Determine the (X, Y) coordinate at the center of the cell enclosing the given text.  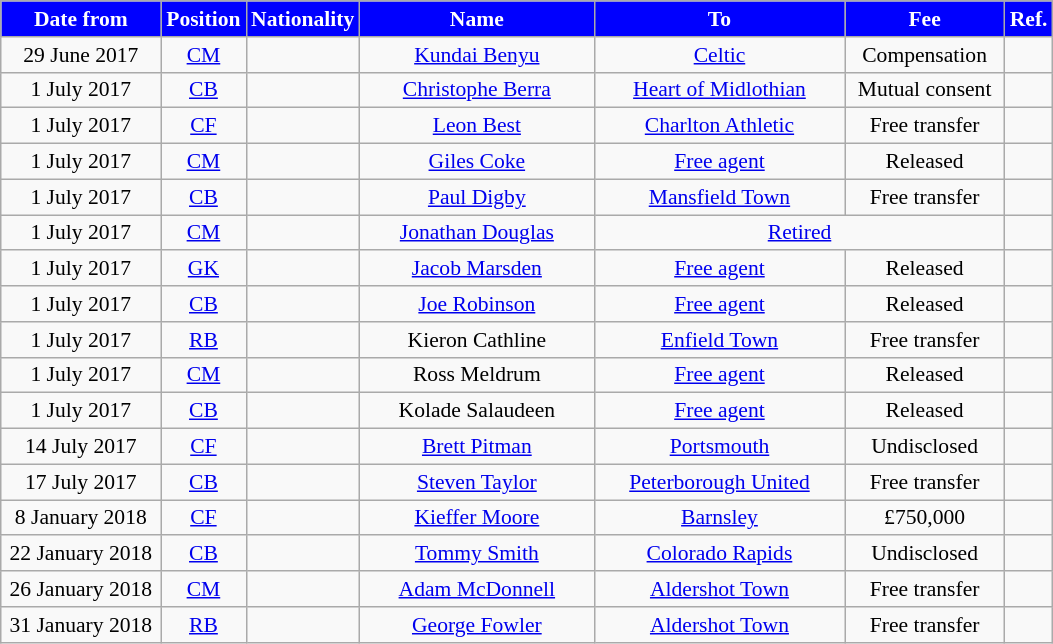
Enfield Town (719, 340)
31 January 2018 (81, 625)
Portsmouth (719, 447)
Kolade Salaudeen (476, 411)
Date from (81, 19)
Celtic (719, 55)
Leon Best (476, 126)
Position (204, 19)
Kundai Benyu (476, 55)
Nationality (302, 19)
Joe Robinson (476, 304)
Paul Digby (476, 197)
29 June 2017 (81, 55)
Charlton Athletic (719, 126)
Mansfield Town (719, 197)
26 January 2018 (81, 589)
Colorado Rapids (719, 554)
Giles Coke (476, 162)
Heart of Midlothian (719, 90)
George Fowler (476, 625)
Mutual consent (925, 90)
8 January 2018 (81, 518)
Tommy Smith (476, 554)
Fee (925, 19)
Ross Meldrum (476, 375)
Christophe Berra (476, 90)
Adam McDonnell (476, 589)
22 January 2018 (81, 554)
Retired (799, 233)
Barnsley (719, 518)
Name (476, 19)
Jonathan Douglas (476, 233)
Compensation (925, 55)
Peterborough United (719, 482)
Steven Taylor (476, 482)
Brett Pitman (476, 447)
14 July 2017 (81, 447)
To (719, 19)
Ref. (1029, 19)
GK (204, 269)
Jacob Marsden (476, 269)
17 July 2017 (81, 482)
Kieron Cathline (476, 340)
Kieffer Moore (476, 518)
£750,000 (925, 518)
